Determine the (X, Y) coordinate at the center of the cell enclosing the given text.  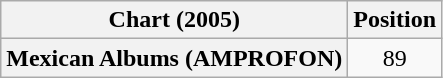
Position (395, 20)
89 (395, 58)
Chart (2005) (174, 20)
Mexican Albums (AMPROFON) (174, 58)
